Return the [x, y] coordinate for the center point of the cell that contains the specified text.  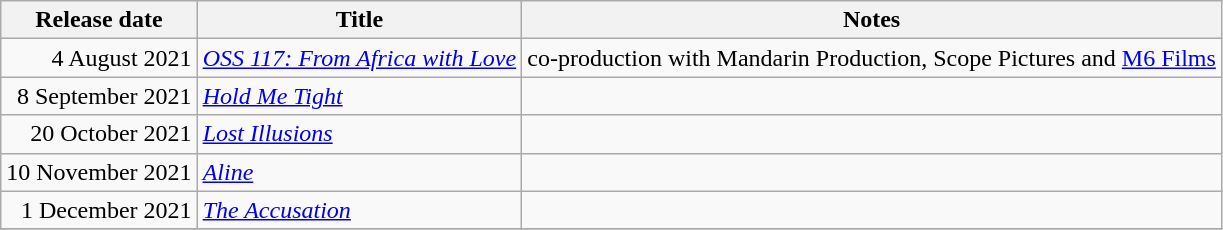
8 September 2021 [99, 96]
10 November 2021 [99, 172]
Notes [872, 20]
1 December 2021 [99, 210]
Hold Me Tight [360, 96]
OSS 117: From Africa with Love [360, 58]
Aline [360, 172]
Title [360, 20]
20 October 2021 [99, 134]
4 August 2021 [99, 58]
The Accusation [360, 210]
co-production with Mandarin Production, Scope Pictures and M6 Films [872, 58]
Lost Illusions [360, 134]
Release date [99, 20]
